Return (X, Y) of the center of cell containing provided text 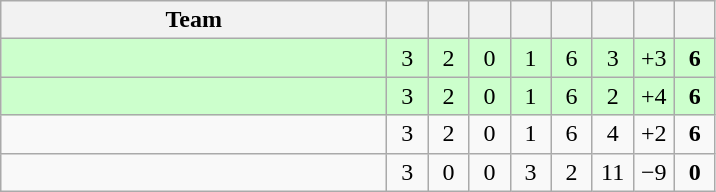
+4 (654, 96)
4 (612, 134)
+3 (654, 58)
−9 (654, 172)
Team (194, 20)
+2 (654, 134)
11 (612, 172)
